For the text-containing cell, return its midpoint in [X, Y] coordinate format. 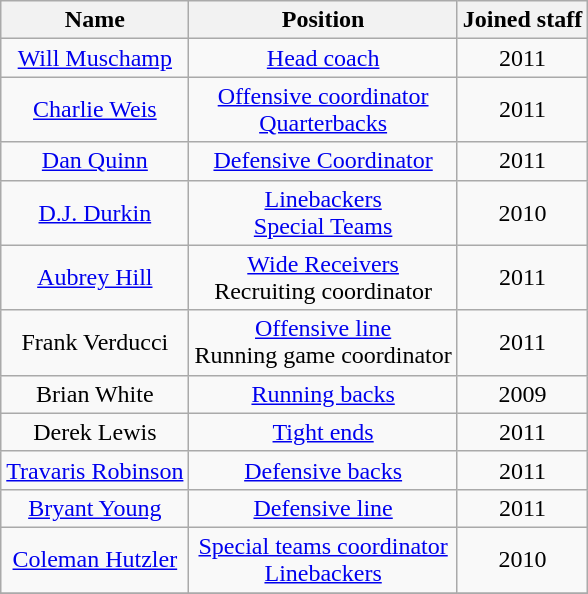
Defensive line [323, 508]
Head coach [323, 58]
2009 [522, 394]
Coleman Hutzler [95, 560]
Brian White [95, 394]
Frank Verducci [95, 342]
Dan Quinn [95, 161]
Offensive coordinatorQuarterbacks [323, 110]
Name [95, 20]
D.J. Durkin [95, 212]
Travaris Robinson [95, 470]
Defensive backs [323, 470]
Tight ends [323, 432]
Bryant Young [95, 508]
Aubrey Hill [95, 278]
Offensive lineRunning game coordinator [323, 342]
Special teams coordinatorLinebackers [323, 560]
Derek Lewis [95, 432]
Charlie Weis [95, 110]
Position [323, 20]
Wide ReceiversRecruiting coordinator [323, 278]
Joined staff [522, 20]
Defensive Coordinator [323, 161]
Running backs [323, 394]
Will Muschamp [95, 58]
LinebackersSpecial Teams [323, 212]
